Determine the (x, y) coordinate at the center of the cell enclosing the given text.  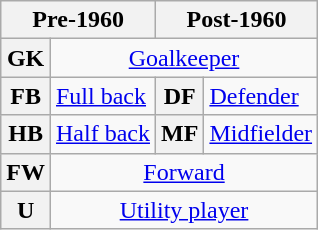
MF (180, 134)
Half back (102, 134)
Defender (261, 96)
U (26, 210)
Pre-1960 (78, 20)
GK (26, 58)
Full back (102, 96)
DF (180, 96)
FB (26, 96)
Goalkeeper (184, 58)
HB (26, 134)
Forward (184, 172)
Utility player (184, 210)
Midfielder (261, 134)
FW (26, 172)
Post-1960 (237, 20)
